Pinpoint the cell where the given text exists, returning its (x, y) midpoint coordinate. 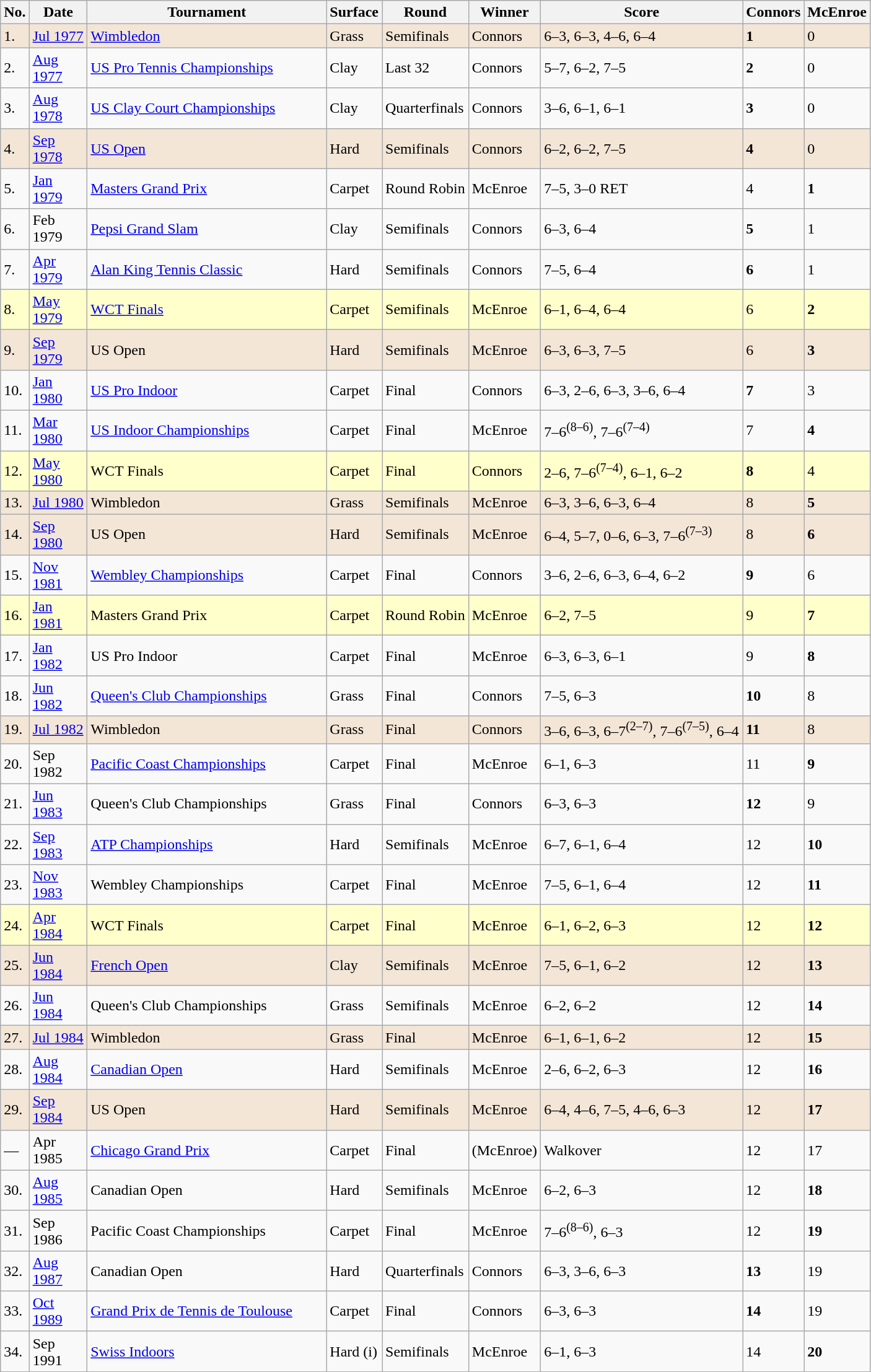
23. (15, 885)
6–2, 6–2 (642, 1006)
Sep 1978 (58, 149)
Sep 1984 (58, 1110)
6–3, 6–3, 6–1 (642, 655)
18 (838, 1191)
7–5, 3–0 RET (642, 188)
16. (15, 616)
Apr 1985 (58, 1150)
7–6(8–6), 7–6(7–4) (642, 430)
6–1, 6–2, 6–3 (642, 925)
7–5, 6–1, 6–4 (642, 885)
21. (15, 804)
Jan 1979 (58, 188)
6–3, 6–3, 7–5 (642, 349)
32. (15, 1271)
24. (15, 925)
15. (15, 575)
7–5, 6–4 (642, 269)
Jul 1984 (58, 1038)
Score (642, 12)
— (15, 1150)
Jan 1982 (58, 655)
3–6, 6–1, 6–1 (642, 108)
5–7, 6–2, 7–5 (642, 68)
Jun 1982 (58, 696)
25. (15, 965)
9. (15, 349)
6–2, 6–2, 7–5 (642, 149)
US Clay Court Championships (207, 108)
7–5, 6–3 (642, 696)
6–3, 6–3, 4–6, 6–4 (642, 36)
3–6, 2–6, 6–3, 6–4, 6–2 (642, 575)
Jul 1982 (58, 730)
Aug 1977 (58, 68)
Oct 1989 (58, 1311)
6–1, 6–1, 6–2 (642, 1038)
Surface (354, 12)
Pepsi Grand Slam (207, 229)
6–4, 5–7, 0–6, 6–3, 7–6(7–3) (642, 535)
7–6(8–6), 6–3 (642, 1230)
Alan King Tennis Classic (207, 269)
6–2, 6–3 (642, 1191)
Aug 1985 (58, 1191)
(McEnroe) (504, 1150)
Feb 1979 (58, 229)
15 (838, 1038)
12. (15, 471)
6–7, 6–1, 6–4 (642, 845)
Jul 1977 (58, 36)
30. (15, 1191)
3–6, 6–3, 6–7(2–7), 7–6(7–5), 6–4 (642, 730)
Jun 1983 (58, 804)
31. (15, 1230)
2–6, 6–2, 6–3 (642, 1069)
Nov 1983 (58, 885)
34. (15, 1352)
10. (15, 390)
2–6, 7–6(7–4), 6–1, 6–2 (642, 471)
14. (15, 535)
7. (15, 269)
28. (15, 1069)
French Open (207, 965)
6–2, 7–5 (642, 616)
26. (15, 1006)
6–3, 2–6, 6–3, 3–6, 6–4 (642, 390)
Sep 1980 (58, 535)
33. (15, 1311)
Aug 1984 (58, 1069)
19. (15, 730)
Jan 1980 (58, 390)
US Pro Tennis Championships (207, 68)
1. (15, 36)
Round (425, 12)
Sep 1979 (58, 349)
20 (838, 1352)
Aug 1987 (58, 1271)
Chicago Grand Prix (207, 1150)
Apr 1979 (58, 269)
6–3, 6–4 (642, 229)
8. (15, 310)
Apr 1984 (58, 925)
Jan 1981 (58, 616)
6–1, 6–4, 6–4 (642, 310)
Sep 1982 (58, 763)
20. (15, 763)
Tournament (207, 12)
Sep 1991 (58, 1352)
2. (15, 68)
16 (838, 1069)
11. (15, 430)
22. (15, 845)
May 1979 (58, 310)
US Indoor Championships (207, 430)
Mar 1980 (58, 430)
6–4, 4–6, 7–5, 4–6, 6–3 (642, 1110)
Walkover (642, 1150)
6–3, 3–6, 6–3 (642, 1271)
29. (15, 1110)
Winner (504, 12)
5. (15, 188)
27. (15, 1038)
6. (15, 229)
13. (15, 503)
Jul 1980 (58, 503)
3. (15, 108)
Hard (i) (354, 1352)
No. (15, 12)
Swiss Indoors (207, 1352)
17. (15, 655)
18. (15, 696)
Sep 1983 (58, 845)
Sep 1986 (58, 1230)
Nov 1981 (58, 575)
Date (58, 12)
4. (15, 149)
6–3, 3–6, 6–3, 6–4 (642, 503)
Last 32 (425, 68)
May 1980 (58, 471)
7–5, 6–1, 6–2 (642, 965)
Aug 1978 (58, 108)
ATP Championships (207, 845)
Grand Prix de Tennis de Toulouse (207, 1311)
